Scan for the cell matching the given text and deliver its (X, Y) coordinate at center. 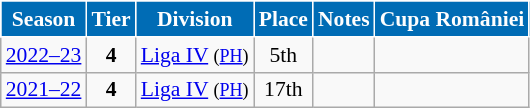
5th (284, 55)
Notes (344, 19)
Place (284, 19)
17th (284, 90)
Division (195, 19)
2022–23 (44, 55)
Cupa României (452, 19)
2021–22 (44, 90)
Tier (110, 19)
Season (44, 19)
